Identify which cell holds the provided text, then report its (x, y) central coordinate. 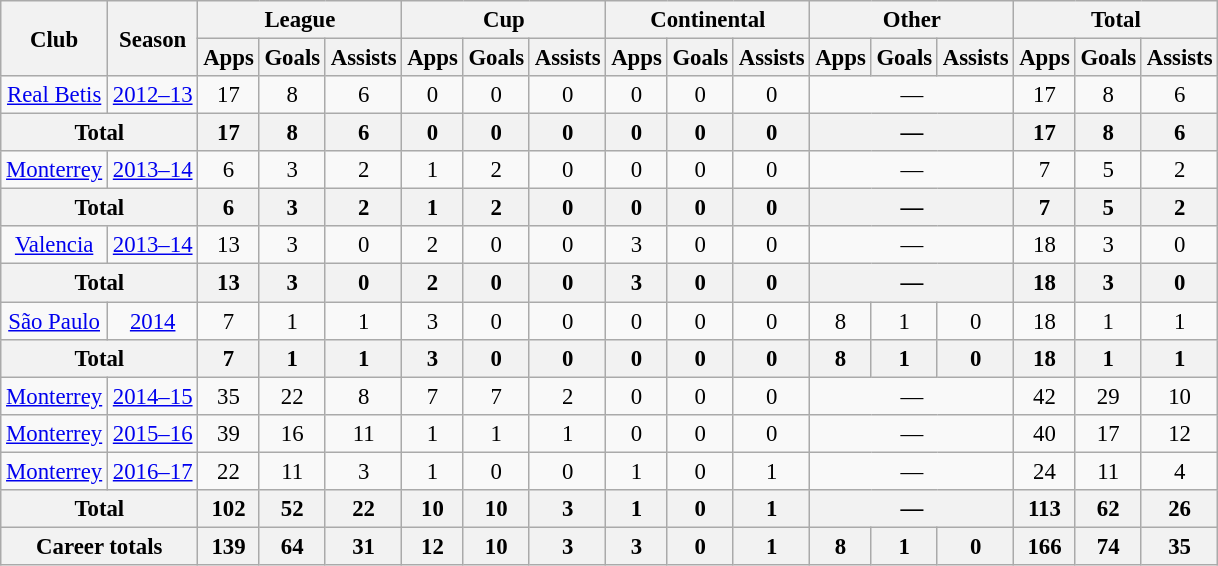
Valencia (54, 245)
52 (292, 509)
102 (228, 509)
2014–15 (153, 396)
139 (228, 546)
League (300, 20)
26 (1179, 509)
2015–16 (153, 433)
42 (1044, 396)
113 (1044, 509)
39 (228, 433)
Real Betis (54, 95)
64 (292, 546)
166 (1044, 546)
31 (363, 546)
40 (1044, 433)
62 (1108, 509)
Career totals (100, 546)
2012–13 (153, 95)
74 (1108, 546)
São Paulo (54, 321)
Season (153, 38)
29 (1108, 396)
Continental (708, 20)
24 (1044, 471)
4 (1179, 471)
Other (912, 20)
2016–17 (153, 471)
Club (54, 38)
Cup (504, 20)
16 (292, 433)
2014 (153, 321)
